Scan for the cell matching the given text and deliver its (X, Y) coordinate at center. 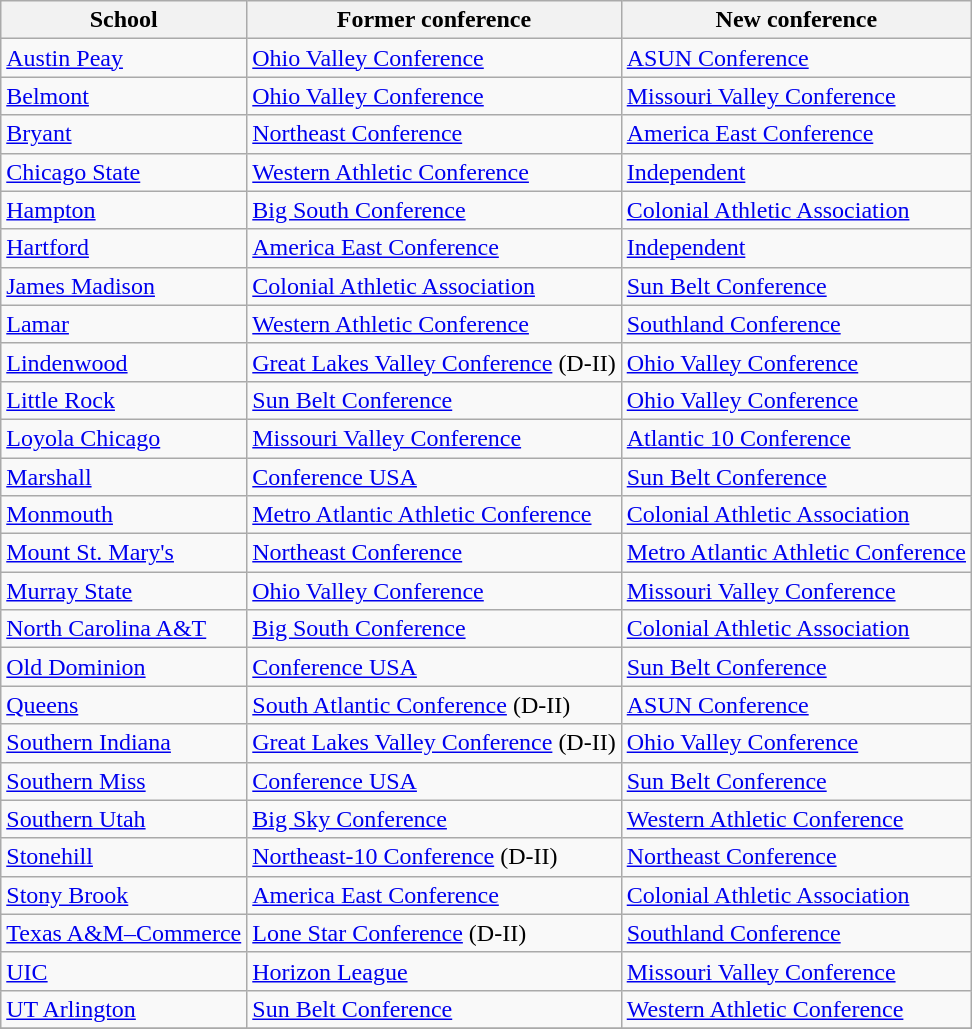
Loyola Chicago (124, 438)
Bryant (124, 134)
Hartford (124, 248)
Old Dominion (124, 667)
Southern Utah (124, 819)
Chicago State (124, 172)
Hampton (124, 210)
Marshall (124, 477)
Stony Brook (124, 895)
Austin Peay (124, 58)
James Madison (124, 286)
Stonehill (124, 857)
New conference (796, 20)
Southern Indiana (124, 743)
Murray State (124, 591)
Northeast-10 Conference (D-II) (434, 857)
Lindenwood (124, 362)
Belmont (124, 96)
Texas A&M–Commerce (124, 933)
Southern Miss (124, 781)
South Atlantic Conference (D-II) (434, 705)
UIC (124, 971)
Atlantic 10 Conference (796, 438)
North Carolina A&T (124, 629)
Former conference (434, 20)
Mount St. Mary's (124, 553)
Big Sky Conference (434, 819)
Lamar (124, 324)
Monmouth (124, 515)
UT Arlington (124, 1009)
Queens (124, 705)
Horizon League (434, 971)
Little Rock (124, 400)
School (124, 20)
Lone Star Conference (D-II) (434, 933)
